Extract the [x, y] coordinate from the center of the cell holding the provided text.  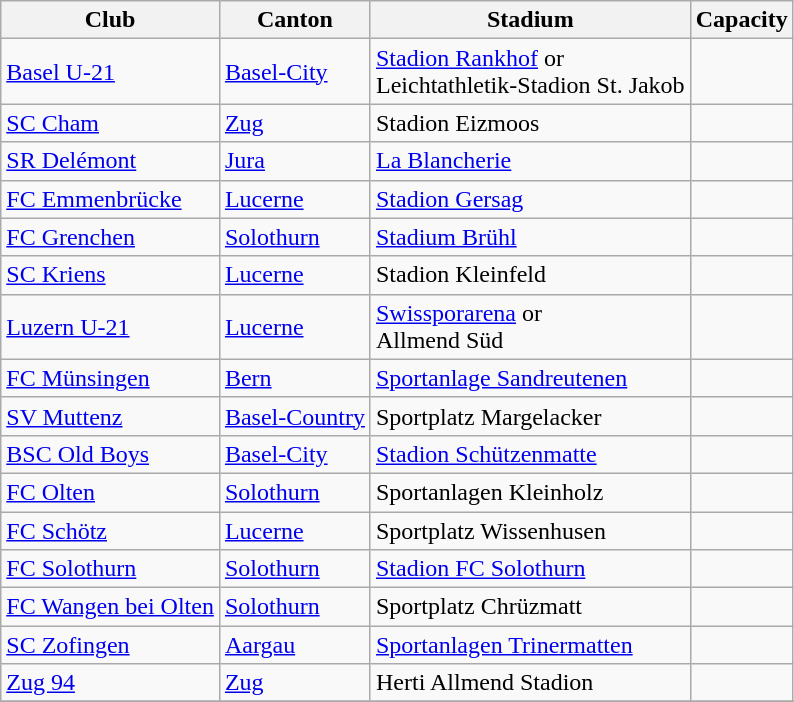
Stadion Eizmoos [530, 123]
Stadium [530, 20]
Jura [294, 161]
Stadion Rankhof orLeichtathletik-Stadion St. Jakob [530, 72]
Sportplatz Chrüzmatt [530, 607]
FC Olten [110, 492]
Sportanlagen Trinermatten [530, 645]
FC Solothurn [110, 569]
Sportanlagen Kleinholz [530, 492]
SC Kriens [110, 275]
La Blancherie [530, 161]
Canton [294, 20]
Stadion Schützenmatte [530, 454]
Club [110, 20]
Zug 94 [110, 683]
Luzern U-21 [110, 326]
Aargau [294, 645]
Bern [294, 378]
FC Münsingen [110, 378]
Stadion Gersag [530, 199]
SV Muttenz [110, 416]
SC Zofingen [110, 645]
Herti Allmend Stadion [530, 683]
SR Delémont [110, 161]
FC Wangen bei Olten [110, 607]
Swissporarena orAllmend Süd [530, 326]
Sportanlage Sandreutenen [530, 378]
SC Cham [110, 123]
Capacity [742, 20]
Stadion Kleinfeld [530, 275]
Sportplatz Wissenhusen [530, 531]
Sportplatz Margelacker [530, 416]
FC Emmenbrücke [110, 199]
BSC Old Boys [110, 454]
FC Schötz [110, 531]
Stadion FC Solothurn [530, 569]
Basel U-21 [110, 72]
Basel-Country [294, 416]
Stadium Brühl [530, 237]
FC Grenchen [110, 237]
